Detect which cell encompasses the target text, then output its [x, y] center coordinate. 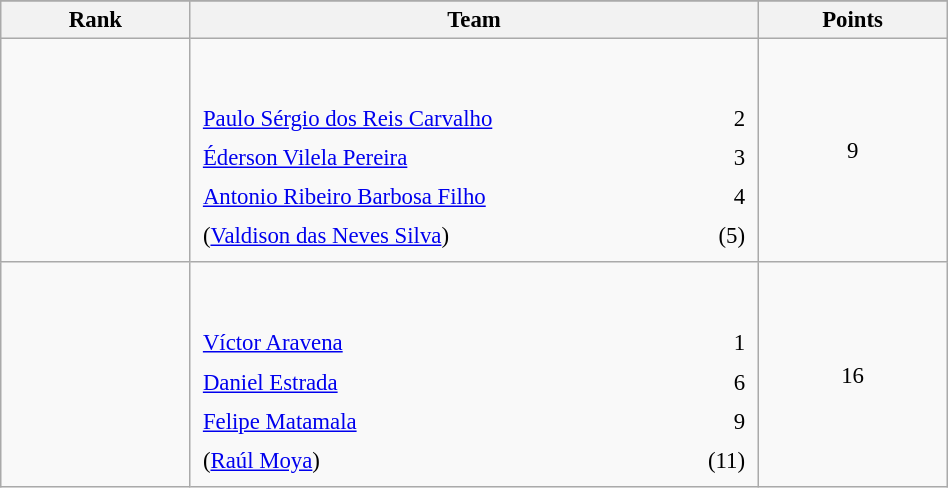
2 [720, 119]
(11) [688, 460]
(5) [720, 236]
4 [720, 197]
6 [688, 382]
3 [720, 158]
1 [688, 343]
Rank [96, 20]
Paulo Sérgio dos Reis Carvalho [443, 119]
Antonio Ribeiro Barbosa Filho [443, 197]
Points [852, 20]
Paulo Sérgio dos Reis Carvalho 2 Éderson Vilela Pereira 3 Antonio Ribeiro Barbosa Filho 4 (Valdison das Neves Silva) (5) [474, 151]
16 [852, 374]
Daniel Estrada [412, 382]
Víctor Aravena [412, 343]
(Raúl Moya) [412, 460]
(Valdison das Neves Silva) [443, 236]
Víctor Aravena 1 Daniel Estrada 6 Felipe Matamala 9 (Raúl Moya) (11) [474, 374]
Team [474, 20]
Éderson Vilela Pereira [443, 158]
Felipe Matamala [412, 421]
